Provide the [x, y] coordinate of the cell's center where the given text is located.  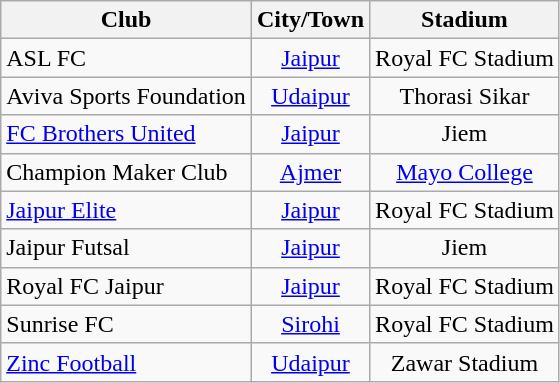
ASL FC [126, 58]
Zinc Football [126, 362]
Ajmer [310, 172]
Thorasi Sikar [465, 96]
Royal FC Jaipur [126, 286]
Zawar Stadium [465, 362]
Sunrise FC [126, 324]
City/Town [310, 20]
Aviva Sports Foundation [126, 96]
Jaipur Elite [126, 210]
Stadium [465, 20]
Jaipur Futsal [126, 248]
Sirohi [310, 324]
Mayo College [465, 172]
Club [126, 20]
Champion Maker Club [126, 172]
FC Brothers United [126, 134]
